Provide the [X, Y] coordinate of the cell's center where the given text is located.  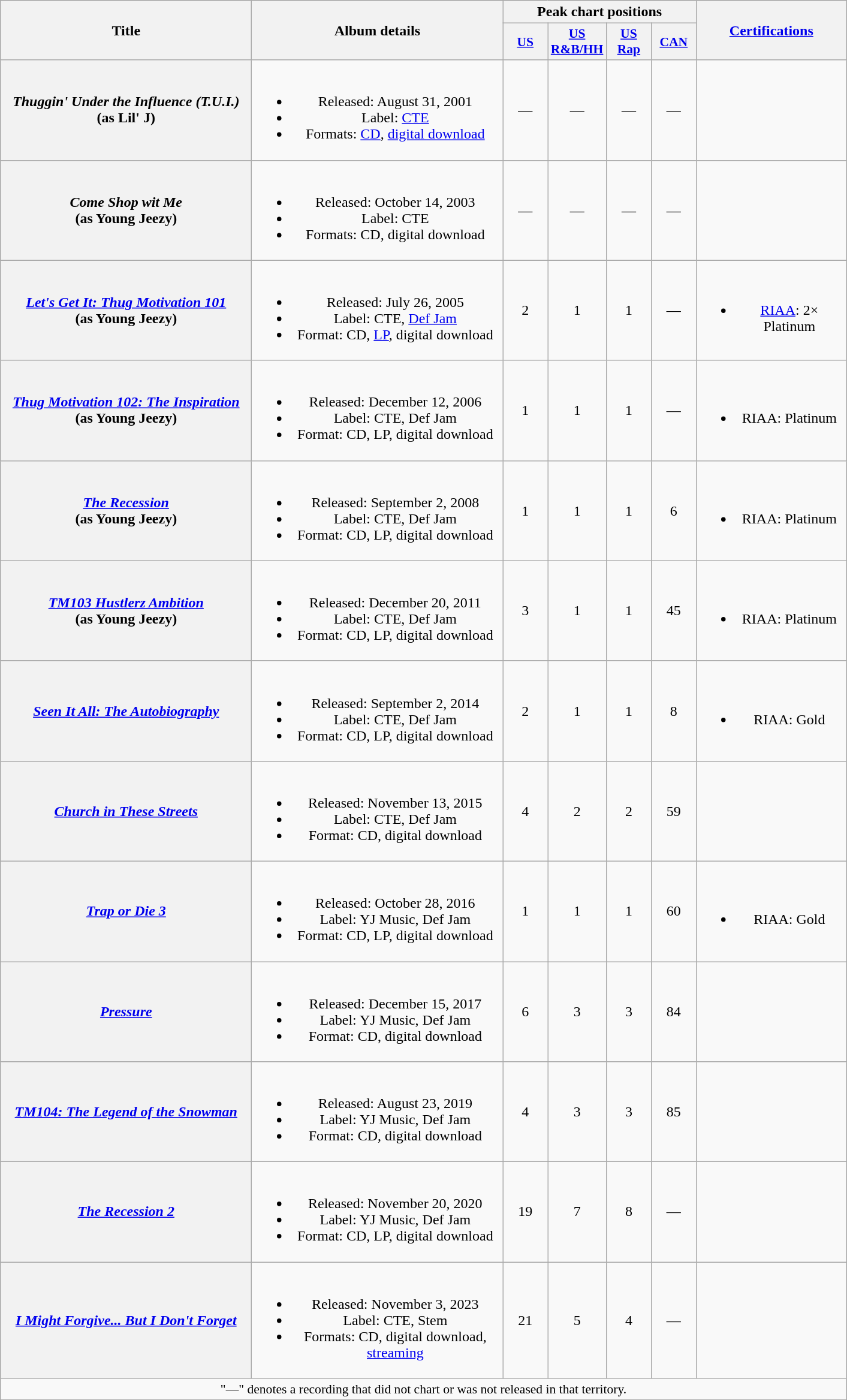
Released: August 23, 2019Label: YJ Music, Def JamFormat: CD, digital download [378, 1112]
The Recession 2 [126, 1212]
Released: July 26, 2005Label: CTE, Def JamFormat: CD, LP, digital download [378, 311]
Let's Get It: Thug Motivation 101 (as Young Jeezy) [126, 311]
Released: November 20, 2020Label: YJ Music, Def JamFormat: CD, LP, digital download [378, 1212]
5 [577, 1320]
"—" denotes a recording that did not chart or was not released in that territory. [424, 1389]
Title [126, 30]
Released: December 12, 2006Label: CTE, Def JamFormat: CD, LP, digital download [378, 410]
US [525, 42]
Peak chart positions [599, 12]
Come Shop wit Me (as Young Jeezy) [126, 210]
Album details [378, 30]
7 [577, 1212]
60 [674, 911]
Released: December 20, 2011Label: CTE, Def JamFormat: CD, LP, digital download [378, 610]
Pressure [126, 1012]
Released: December 15, 2017Label: YJ Music, Def JamFormat: CD, digital download [378, 1012]
Seen It All: The Autobiography [126, 711]
Released: September 2, 2014Label: CTE, Def JamFormat: CD, LP, digital download [378, 711]
19 [525, 1212]
85 [674, 1112]
Certifications [771, 30]
59 [674, 811]
Released: August 31, 2001Label: CTEFormats: CD, digital download [378, 110]
RIAA: 2× Platinum [771, 311]
TM104: The Legend of the Snowman [126, 1112]
84 [674, 1012]
21 [525, 1320]
Trap or Die 3 [126, 911]
Released: September 2, 2008Label: CTE, Def JamFormat: CD, LP, digital download [378, 511]
US Rap [628, 42]
Thuggin' Under the Influence (T.U.I.) (as Lil' J) [126, 110]
45 [674, 610]
Released: October 28, 2016Label: YJ Music, Def JamFormat: CD, LP, digital download [378, 911]
I Might Forgive... But I Don't Forget [126, 1320]
TM103 Hustlerz Ambition (as Young Jeezy) [126, 610]
Thug Motivation 102: The Inspiration (as Young Jeezy) [126, 410]
Released: November 13, 2015Label: CTE, Def JamFormat: CD, digital download [378, 811]
Released: October 14, 2003Label: CTEFormats: CD, digital download [378, 210]
Released: November 3, 2023Label: CTE, StemFormats: CD, digital download, streaming [378, 1320]
The Recession (as Young Jeezy) [126, 511]
USR&B/HH [577, 42]
CAN [674, 42]
Church in These Streets [126, 811]
